Detect which cell encompasses the target text, then output its [x, y] center coordinate. 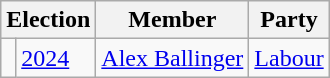
Member [172, 20]
Election [48, 20]
2024 [56, 58]
Party [289, 20]
Alex Ballinger [172, 58]
Labour [289, 58]
